Provide the (X, Y) coordinate of the cell's center where the given text is located.  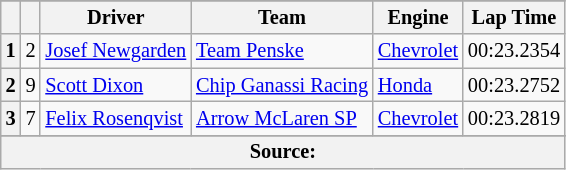
00:23.2354 (514, 51)
Josef Newgarden (116, 51)
Honda (418, 85)
00:23.2819 (514, 118)
Chip Ganassi Racing (282, 85)
1 (11, 51)
00:23.2752 (514, 85)
Arrow McLaren SP (282, 118)
9 (31, 85)
Lap Time (514, 17)
3 (11, 118)
7 (31, 118)
Team Penske (282, 51)
Felix Rosenqvist (116, 118)
Driver (116, 17)
Engine (418, 17)
Source: (283, 152)
Team (282, 17)
Scott Dixon (116, 85)
